Return [x, y] of the center of cell containing provided text 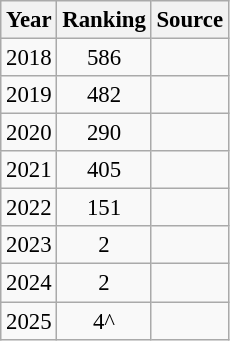
405 [104, 170]
4^ [104, 321]
2019 [29, 95]
Ranking [104, 20]
2021 [29, 170]
2022 [29, 208]
290 [104, 133]
Year [29, 20]
2024 [29, 283]
2018 [29, 58]
Source [190, 20]
151 [104, 208]
586 [104, 58]
2023 [29, 245]
2025 [29, 321]
2020 [29, 133]
482 [104, 95]
